For the text-containing cell, return its midpoint in [X, Y] coordinate format. 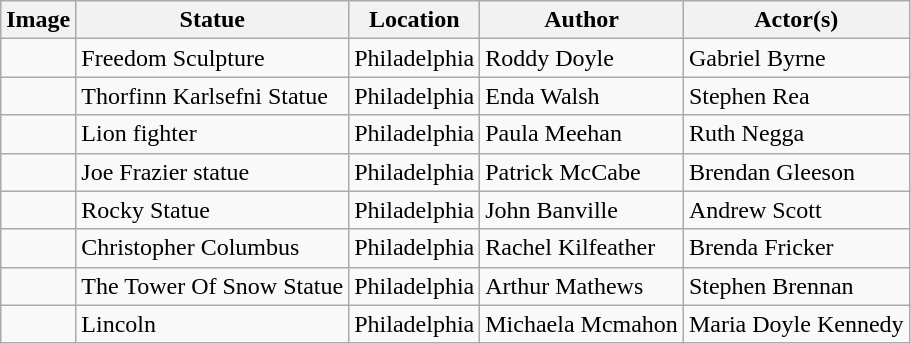
Andrew Scott [796, 210]
Paula Meehan [582, 134]
Location [414, 20]
Ruth Negga [796, 134]
Patrick McCabe [582, 172]
Brendan Gleeson [796, 172]
Rocky Statue [212, 210]
Brenda Fricker [796, 248]
The Tower Of Snow Statue [212, 286]
Author [582, 20]
Image [38, 20]
Gabriel Byrne [796, 58]
Stephen Brennan [796, 286]
Stephen Rea [796, 96]
Christopher Columbus [212, 248]
Freedom Sculpture [212, 58]
Joe Frazier statue [212, 172]
Roddy Doyle [582, 58]
Lincoln [212, 324]
Lion fighter [212, 134]
John Banville [582, 210]
Maria Doyle Kennedy [796, 324]
Statue [212, 20]
Enda Walsh [582, 96]
Actor(s) [796, 20]
Rachel Kilfeather [582, 248]
Arthur Mathews [582, 286]
Michaela Mcmahon [582, 324]
Thorfinn Karlsefni Statue [212, 96]
